Return [X, Y] of the center of cell containing provided text 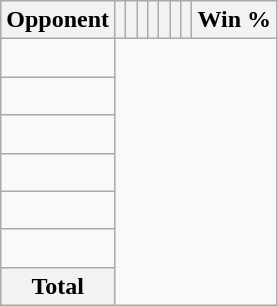
Opponent [58, 20]
Total [58, 286]
Win % [234, 20]
